Pinpoint the cell where the given text exists, returning its [X, Y] midpoint coordinate. 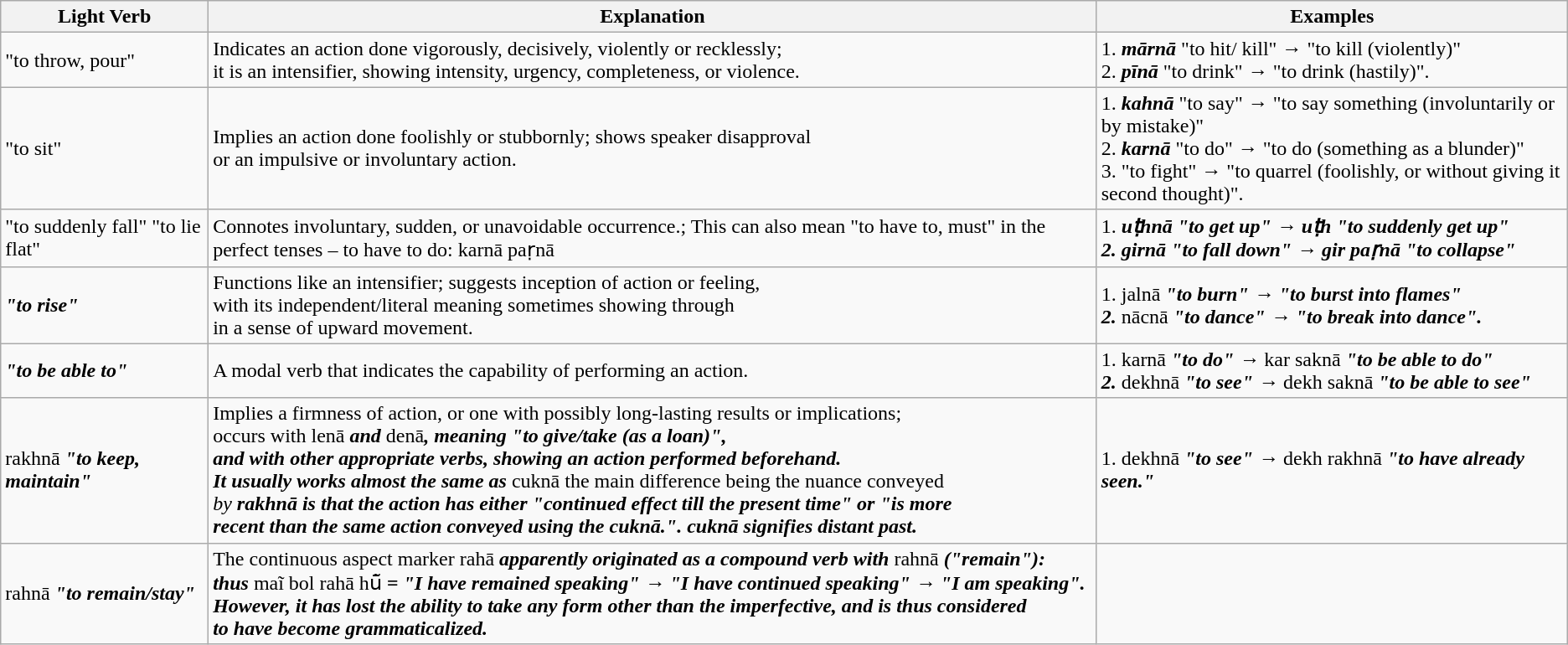
Explanation [653, 17]
"to sit" [105, 148]
"to rise" [105, 305]
Implies an action done foolishly or stubbornly; shows speaker disapprovalor an impulsive or involuntary action. [653, 148]
1. uṭhnā "to get up" → uṭh "to suddenly get up"2. girnā "to fall down" → gir paṛnā "to collapse" [1332, 238]
"to throw, pour" [105, 60]
1. dekhnā "to see" → dekh rakhnā "to have already seen." [1332, 471]
Indicates an action done vigorously, decisively, violently or recklessly;it is an intensifier, showing intensity, urgency, completeness, or violence. [653, 60]
Light Verb [105, 17]
"to suddenly fall" "to lie flat" [105, 238]
rahnā "to remain/stay" [105, 593]
1. karnā "to do" → kar saknā "to be able to do"2. dekhnā "to see" → dekh saknā "to be able to see" [1332, 370]
"to be able to" [105, 370]
A modal verb that indicates the capability of performing an action. [653, 370]
1. mārnā "to hit/ kill" → "to kill (violently)"2. pīnā "to drink" → "to drink (hastily)". [1332, 60]
Connotes involuntary, sudden, or unavoidable occurrence.; This can also mean "to have to, must" in the perfect tenses – to have to do: karnā paṛnā [653, 238]
rakhnā "to keep, maintain" [105, 471]
1. jalnā "to burn" → "to burst into flames"2. nācnā "to dance" → "to break into dance". [1332, 305]
Examples [1332, 17]
